Locate the cell with the specified text and output its (X, Y) center coordinate. 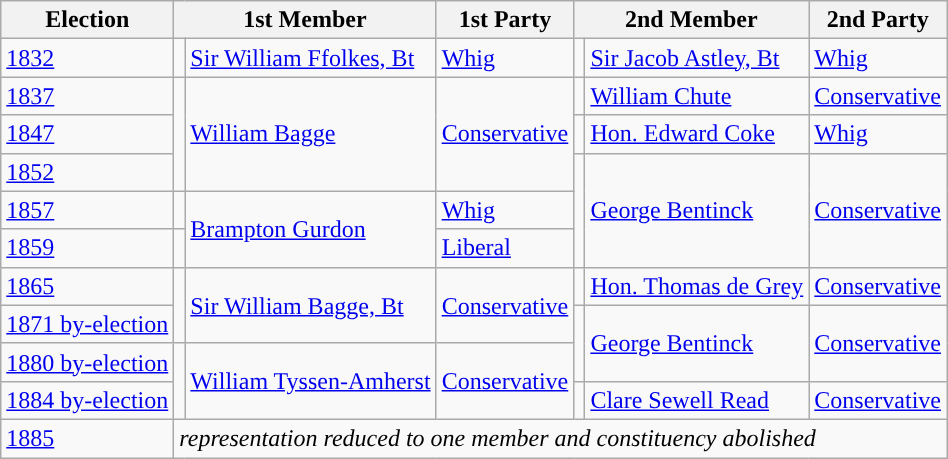
Hon. Thomas de Grey (697, 286)
1837 (88, 96)
Hon. Edward Coke (697, 134)
William Chute (697, 96)
William Tyssen-Amherst (310, 381)
Liberal (505, 248)
2nd Member (692, 20)
Sir William Bagge, Bt (310, 305)
1st Member (305, 20)
1880 by-election (88, 362)
Clare Sewell Read (697, 400)
Election (88, 20)
1871 by-election (88, 324)
1859 (88, 248)
2nd Party (878, 20)
Sir Jacob Astley, Bt (697, 58)
1885 (88, 438)
1832 (88, 58)
1852 (88, 172)
1865 (88, 286)
William Bagge (310, 134)
1st Party (505, 20)
Sir William Ffolkes, Bt (310, 58)
1847 (88, 134)
representation reduced to one member and constituency abolished (560, 438)
1857 (88, 210)
1884 by-election (88, 400)
Brampton Gurdon (310, 229)
